Return the (X, Y) coordinate for the center point of the cell that contains the specified text.  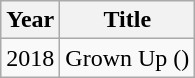
Year (30, 20)
Grown Up () (128, 58)
2018 (30, 58)
Title (128, 20)
